Capture the cell that displays the provided text and extract its (X, Y) central coordinate. 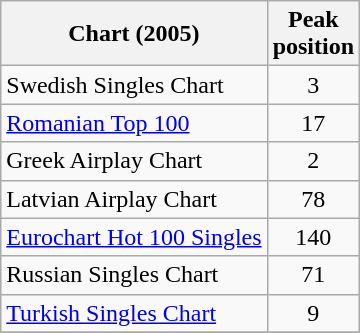
140 (313, 237)
17 (313, 123)
Swedish Singles Chart (134, 85)
Latvian Airplay Chart (134, 199)
Romanian Top 100 (134, 123)
Peakposition (313, 34)
2 (313, 161)
78 (313, 199)
Russian Singles Chart (134, 275)
71 (313, 275)
Turkish Singles Chart (134, 313)
Greek Airplay Chart (134, 161)
Eurochart Hot 100 Singles (134, 237)
9 (313, 313)
3 (313, 85)
Chart (2005) (134, 34)
